Extract the (x, y) coordinate from the center of the cell holding the provided text.  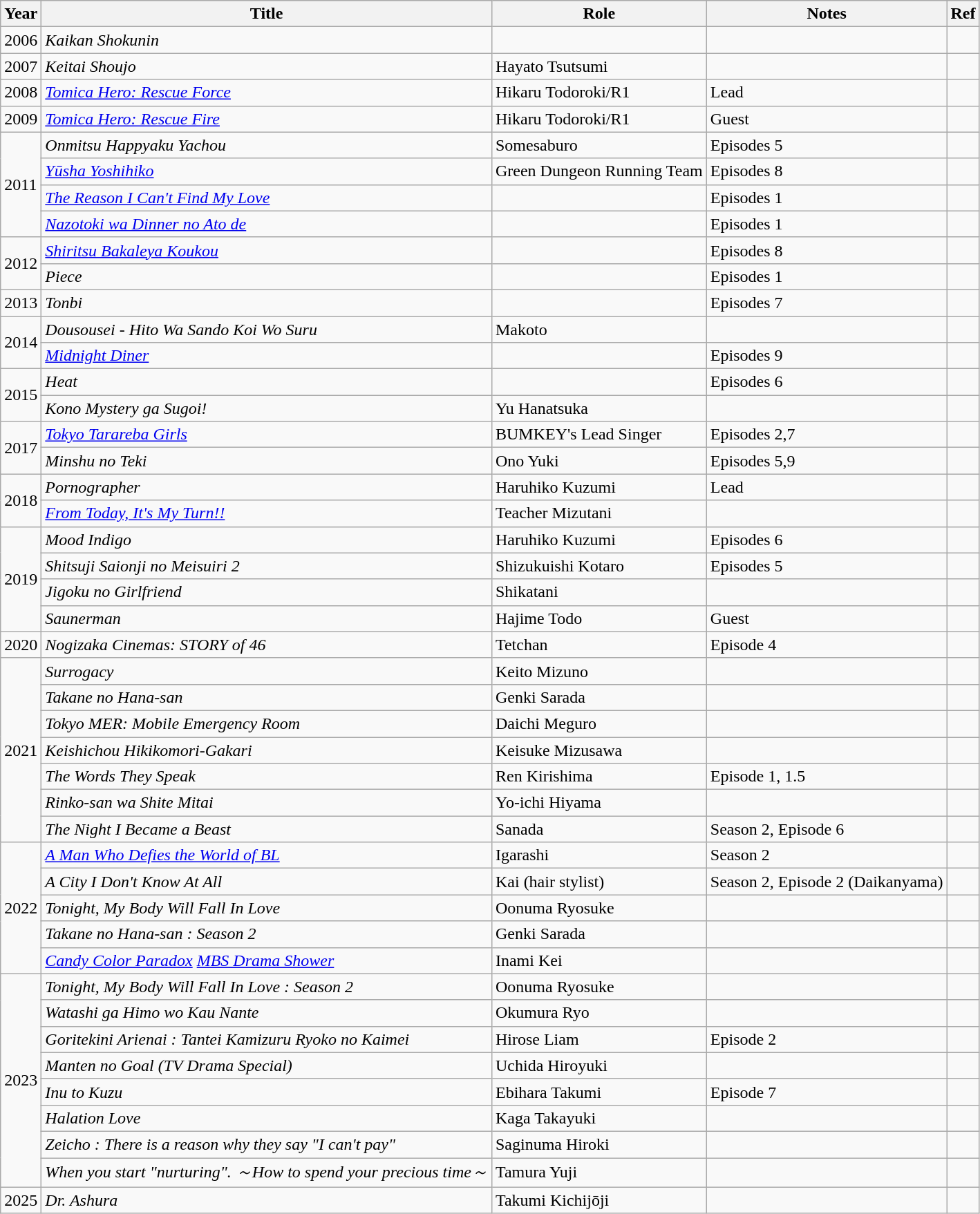
Season 2, Episode 6 (827, 829)
2018 (21, 500)
2020 (21, 645)
Tomica Hero: Rescue Force (267, 93)
2015 (21, 395)
Sanada (599, 829)
Yo-ichi Hiyama (599, 803)
Manten no Goal (TV Drama Special) (267, 1065)
A City I Don't Know At All (267, 882)
Makoto (599, 330)
2014 (21, 343)
2021 (21, 750)
Tonight, My Body Will Fall In Love (267, 908)
Ebihara Takumi (599, 1092)
Hirose Liam (599, 1039)
Nazotoki wa Dinner no Ato de (267, 224)
Yu Hanatsuka (599, 408)
Episodes 7 (827, 303)
Teacher Mizutani (599, 513)
Season 2, Episode 2 (Daikanyama) (827, 882)
Saginuma Hiroki (599, 1144)
2007 (21, 66)
Ren Kirishima (599, 777)
The Night I Became a Beast (267, 829)
Hajime Todo (599, 618)
Saunerman (267, 618)
Year (21, 14)
Pornographer (267, 487)
From Today, It's My Turn!! (267, 513)
Green Dungeon Running Team (599, 171)
Keito Mizuno (599, 671)
The Reason I Can't Find My Love (267, 198)
Heat (267, 382)
Takane no Hana-san (267, 697)
Tokyo MER: Mobile Emergency Room (267, 723)
Tomica Hero: Rescue Fire (267, 119)
Season 2 (827, 855)
Episodes 2,7 (827, 435)
The Words They Speak (267, 777)
2008 (21, 93)
Onmitsu Happyaku Yachou (267, 145)
Episodes 9 (827, 356)
Role (599, 14)
Tonbi (267, 303)
Daichi Meguro (599, 723)
Candy Color Paradox MBS Drama Shower (267, 960)
Rinko-san wa Shite Mitai (267, 803)
Watashi ga Himo wo Kau Nante (267, 1013)
2012 (21, 263)
Tetchan (599, 645)
Mood Indigo (267, 540)
A Man Who Defies the World of BL (267, 855)
When you start "nurturing". ～How to spend your precious time～ (267, 1173)
Goritekini Arienai : Tantei Kamizuru Ryoko no Kaimei (267, 1039)
Nogizaka Cinemas: STORY of 46 (267, 645)
Piece (267, 276)
Episode 4 (827, 645)
BUMKEY's Lead Singer (599, 435)
Hayato Tsutsumi (599, 66)
Jigoku no Girlfriend (267, 592)
Shiritsu Bakaleya Koukou (267, 250)
Tokyo Tarareba Girls (267, 435)
Halation Love (267, 1118)
Yūsha Yoshihiko (267, 171)
Kai (hair stylist) (599, 882)
Shitsuji Saionji no Meisuiri 2 (267, 566)
Tamura Yuji (599, 1173)
Episode 1, 1.5 (827, 777)
Igarashi (599, 855)
Episodes 5,9 (827, 461)
Episode 2 (827, 1039)
Okumura Ryo (599, 1013)
Keishichou Hikikomori-Gakari (267, 750)
Somesaburo (599, 145)
Ono Yuki (599, 461)
2019 (21, 579)
Midnight Diner (267, 356)
Kaga Takayuki (599, 1118)
Inu to Kuzu (267, 1092)
Shikatani (599, 592)
Zeicho : There is a reason why they say "I can't pay" (267, 1144)
Inami Kei (599, 960)
Kono Mystery ga Sugoi! (267, 408)
Title (267, 14)
2011 (21, 184)
2025 (21, 1200)
Episode 7 (827, 1092)
Takumi Kichijōji (599, 1200)
2023 (21, 1081)
2022 (21, 908)
2013 (21, 303)
Dousousei - Hito Wa Sando Koi Wo Suru (267, 330)
Keisuke Mizusawa (599, 750)
Uchida Hiroyuki (599, 1065)
2017 (21, 448)
2006 (21, 40)
2009 (21, 119)
Kaikan Shokunin (267, 40)
Minshu no Teki (267, 461)
Ref (963, 14)
Tonight, My Body Will Fall In Love : Season 2 (267, 987)
Shizukuishi Kotaro (599, 566)
Keitai Shoujo (267, 66)
Dr. Ashura (267, 1200)
Takane no Hana-san : Season 2 (267, 934)
Notes (827, 14)
Surrogacy (267, 671)
